Extract the [x, y] coordinate from the center of the cell holding the provided text.  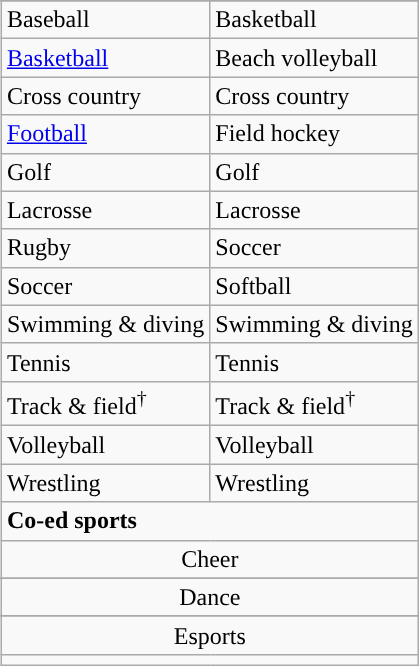
Cheer [210, 559]
Beach volleyball [314, 58]
Football [105, 134]
Rugby [105, 248]
Esports [210, 635]
Softball [314, 286]
Co-ed sports [210, 521]
Baseball [105, 20]
Field hockey [314, 134]
Dance [210, 597]
